Determine the [X, Y] coordinate at the center of the cell enclosing the given text.  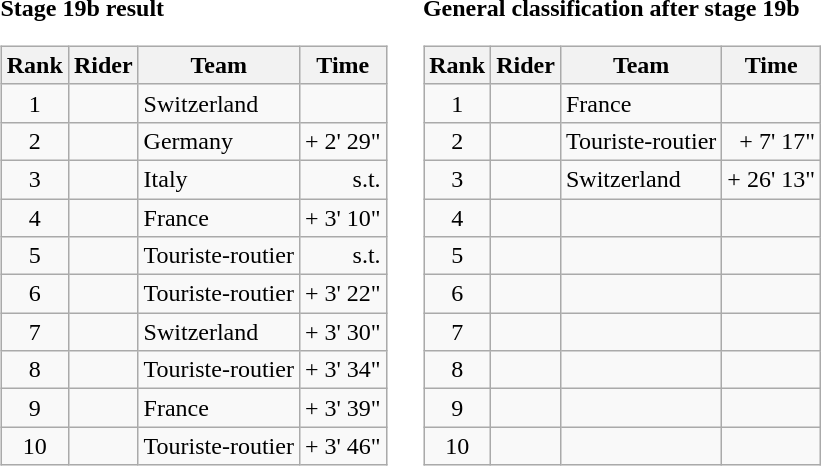
+ 3' 10" [342, 217]
+ 26' 13" [772, 179]
Italy [218, 179]
+ 3' 34" [342, 370]
+ 7' 17" [772, 141]
Germany [218, 141]
+ 3' 46" [342, 446]
+ 3' 30" [342, 332]
+ 3' 39" [342, 408]
+ 2' 29" [342, 141]
+ 3' 22" [342, 294]
